Search for the cell housing the specified text and yield its (x, y) center coordinate. 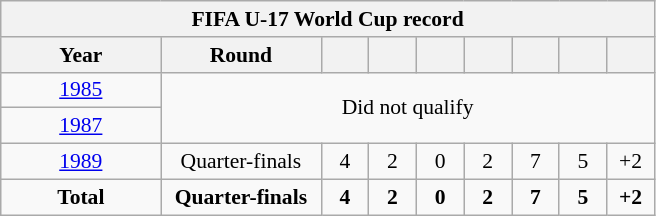
1985 (81, 90)
1989 (81, 162)
Total (81, 197)
Did not qualify (408, 108)
FIFA U-17 World Cup record (328, 19)
Round (241, 55)
Year (81, 55)
1987 (81, 126)
